Identify which cell holds the provided text, then report its [X, Y] central coordinate. 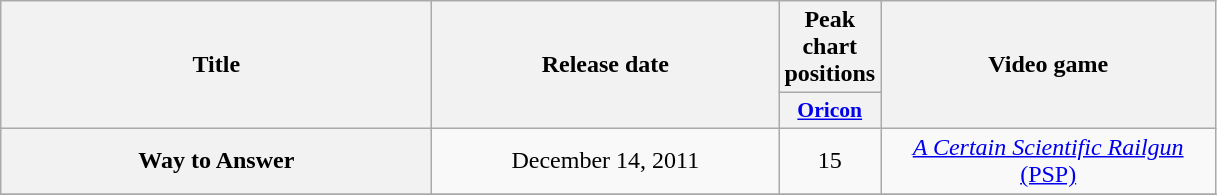
15 [830, 160]
Peak chart positions [830, 47]
December 14, 2011 [606, 160]
Release date [606, 65]
Way to Answer [216, 160]
Video game [1048, 65]
Oricon [830, 111]
A Certain Scientific Railgun (PSP) [1048, 160]
Title [216, 65]
